Extract the (X, Y) coordinate from the center of the cell holding the provided text.  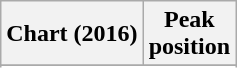
Peakposition (189, 34)
Chart (2016) (72, 34)
